Determine the (x, y) coordinate at the center of the cell enclosing the given text.  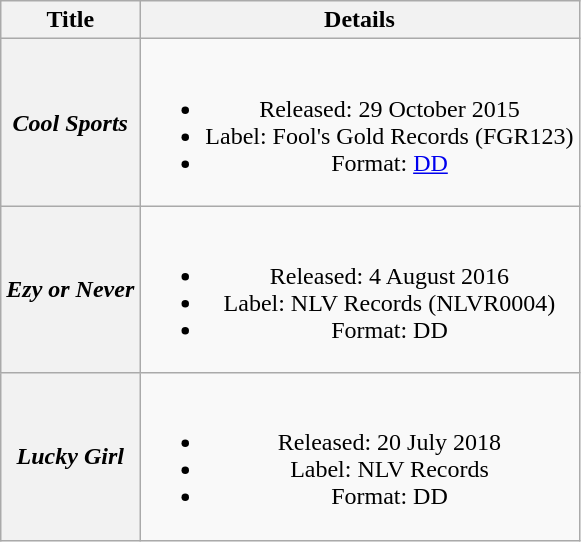
Details (360, 20)
Cool Sports (70, 122)
Ezy or Never (70, 290)
Released: 4 August 2016Label: NLV Records (NLVR0004)Format: DD (360, 290)
Title (70, 20)
Released: 20 July 2018Label: NLV RecordsFormat: DD (360, 456)
Released: 29 October 2015Label: Fool's Gold Records (FGR123)Format: DD (360, 122)
Lucky Girl (70, 456)
